Determine the [x, y] coordinate at the center of the cell enclosing the given text.  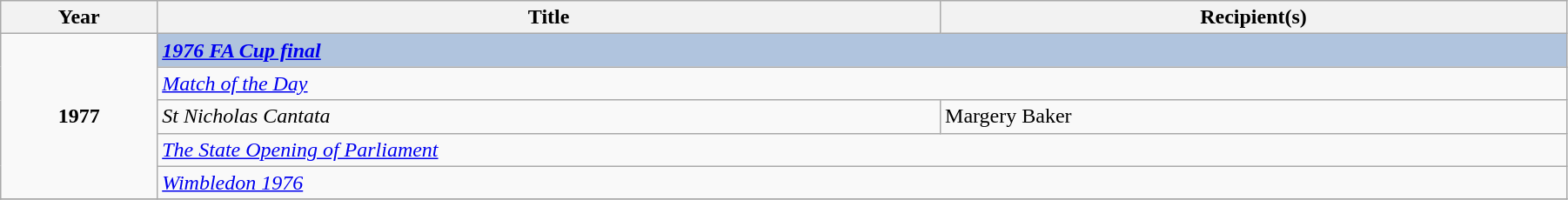
Margery Baker [1254, 117]
St Nicholas Cantata [549, 117]
Year [79, 17]
1977 [79, 117]
Wimbledon 1976 [862, 183]
1976 FA Cup final [862, 50]
Recipient(s) [1254, 17]
Match of the Day [862, 83]
The State Opening of Parliament [862, 150]
Title [549, 17]
